Pinpoint the cell where the given text exists, returning its [X, Y] midpoint coordinate. 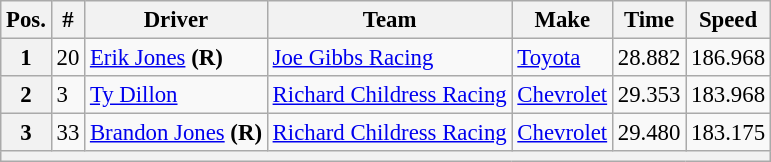
29.480 [648, 133]
Make [562, 20]
Speed [728, 20]
20 [68, 58]
29.353 [648, 95]
28.882 [648, 58]
Erik Jones (R) [176, 58]
Toyota [562, 58]
Time [648, 20]
Team [390, 20]
186.968 [728, 58]
Joe Gibbs Racing [390, 58]
2 [26, 95]
183.968 [728, 95]
183.175 [728, 133]
Ty Dillon [176, 95]
# [68, 20]
Brandon Jones (R) [176, 133]
Pos. [26, 20]
Driver [176, 20]
1 [26, 58]
33 [68, 133]
